Find where the given text appears and provide that cell's center as (X, Y) coordinate. 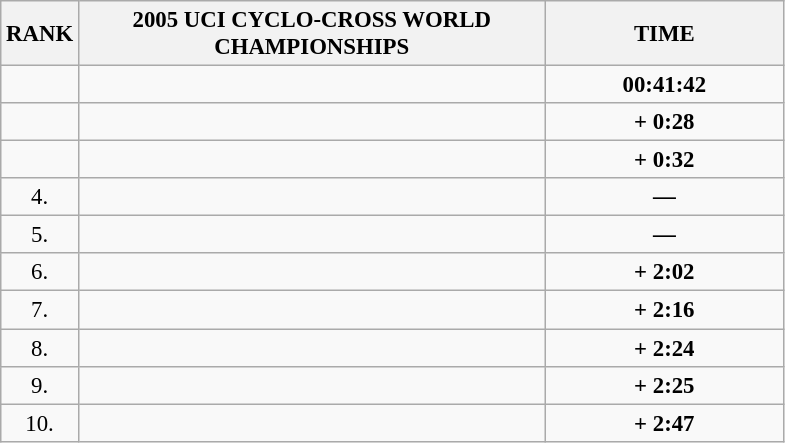
8. (40, 348)
2005 UCI CYCLO-CROSS WORLD CHAMPIONSHIPS (312, 34)
+ 2:16 (664, 310)
+ 0:28 (664, 122)
+ 2:25 (664, 385)
+ 2:02 (664, 273)
RANK (40, 34)
5. (40, 235)
4. (40, 197)
+ 0:32 (664, 160)
+ 2:24 (664, 348)
10. (40, 423)
00:41:42 (664, 85)
7. (40, 310)
9. (40, 385)
6. (40, 273)
TIME (664, 34)
+ 2:47 (664, 423)
